Locate the cell with the specified text and output its [x, y] center coordinate. 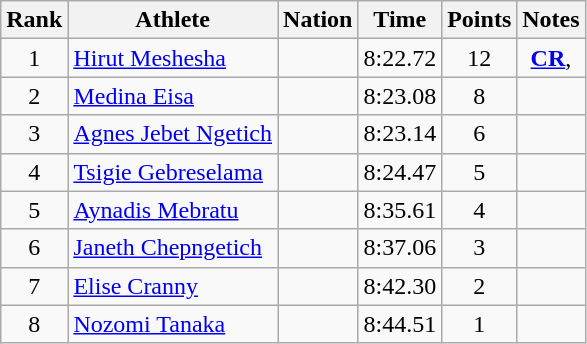
Athlete [173, 20]
Hirut Meshesha [173, 58]
8:37.06 [400, 248]
Nozomi Tanaka [173, 324]
8:35.61 [400, 210]
Aynadis Mebratu [173, 210]
Medina Eisa [173, 96]
Time [400, 20]
7 [34, 286]
Nation [318, 20]
8:23.14 [400, 134]
Notes [551, 20]
8:22.72 [400, 58]
Points [480, 20]
Tsigie Gebreselama [173, 172]
8:42.30 [400, 286]
8:24.47 [400, 172]
Rank [34, 20]
12 [480, 58]
Elise Cranny [173, 286]
Janeth Chepngetich [173, 248]
CR, [551, 58]
8:44.51 [400, 324]
Agnes Jebet Ngetich [173, 134]
8:23.08 [400, 96]
